Locate the cell with the specified text and output its [x, y] center coordinate. 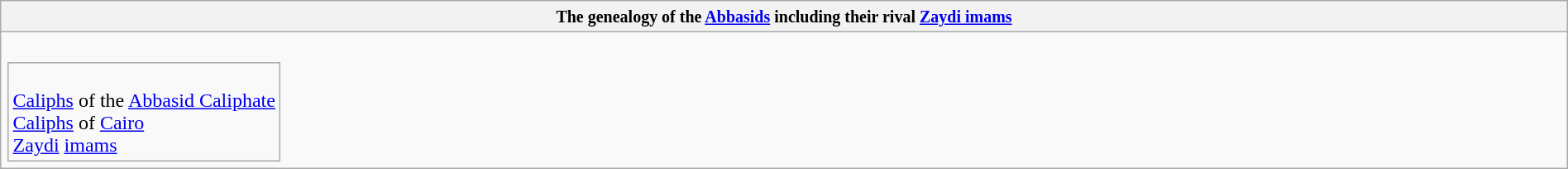
The genealogy of the Abbasids including their rival Zaydi imams [784, 17]
